Detect which cell encompasses the target text, then output its [x, y] center coordinate. 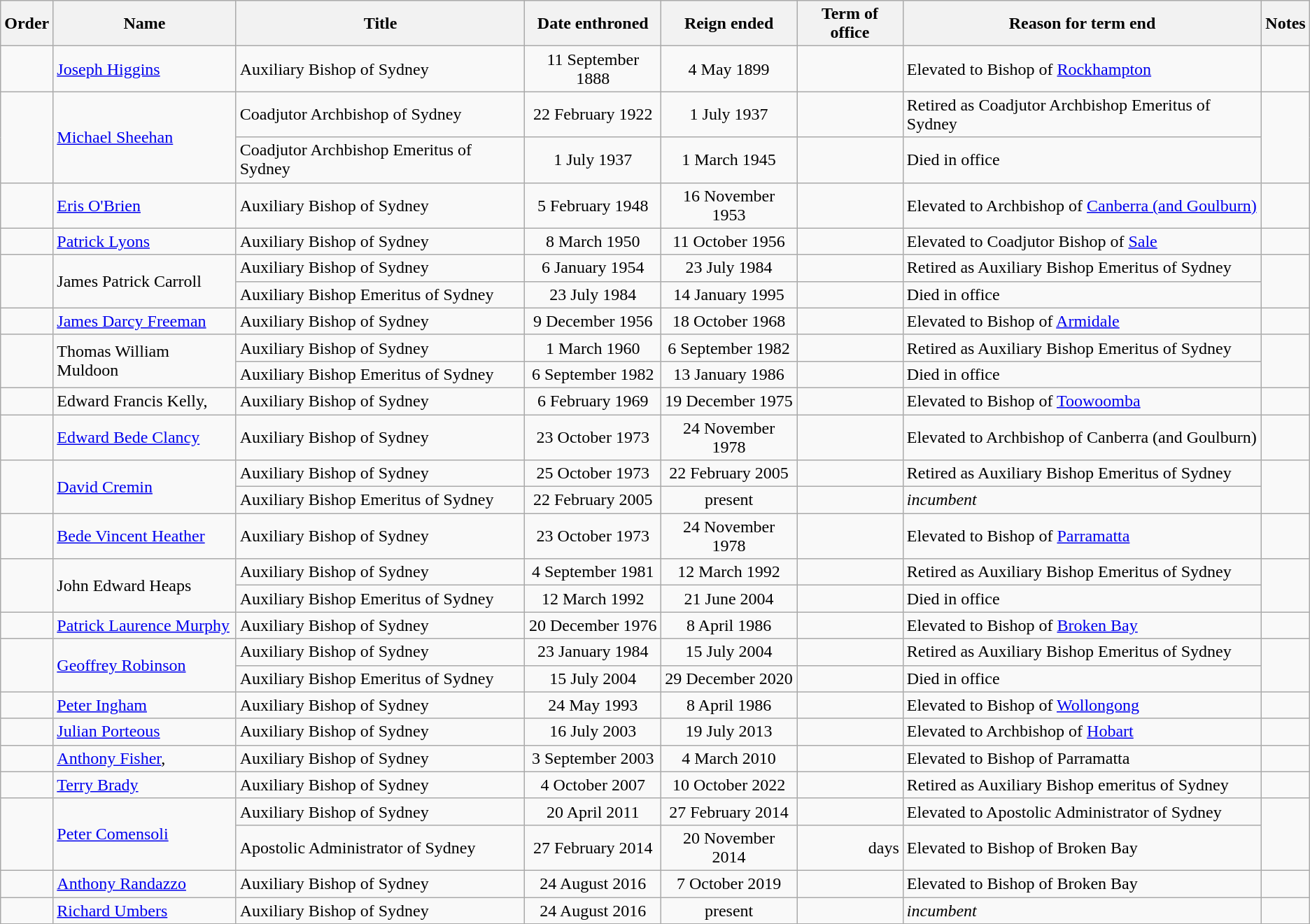
Peter Comensoli [144, 834]
Elevated to Bishop of Wollongong [1082, 705]
Elevated to Archbishop of Hobart [1082, 732]
19 December 1975 [729, 401]
Reign ended [729, 24]
20 November 2014 [729, 848]
Peter Ingham [144, 705]
24 May 1993 [593, 705]
John Edward Heaps [144, 585]
29 December 2020 [729, 678]
10 October 2022 [729, 785]
1 March 1945 [729, 159]
16 July 2003 [593, 732]
7 October 2019 [729, 883]
Term of office [850, 24]
20 April 2011 [593, 811]
Elevated to Apostolic Administrator of Sydney [1082, 811]
Eris O'Brien [144, 206]
23 January 1984 [593, 652]
Coadjutor Archbishop Emeritus of Sydney [381, 159]
Elevated to Coadjutor Bishop of Sale [1082, 241]
Anthony Fisher, [144, 758]
Richard Umbers [144, 910]
Reason for term end [1082, 24]
Coadjutor Archbishop of Sydney [381, 115]
5 February 1948 [593, 206]
22 February 1922 [593, 115]
Terry Brady [144, 785]
14 January 1995 [729, 294]
David Cremin [144, 487]
Notes [1286, 24]
Elevated to Bishop of Toowoomba [1082, 401]
Bede Vincent Heather [144, 536]
James Darcy Freeman [144, 321]
Order [27, 24]
Retired as Auxiliary Bishop emeritus of Sydney [1082, 785]
Elevated to Bishop of Rockhampton [1082, 69]
Edward Bede Clancy [144, 436]
James Patrick Carroll [144, 281]
11 October 1956 [729, 241]
Patrick Laurence Murphy [144, 625]
Anthony Randazzo [144, 883]
21 June 2004 [729, 599]
Date enthroned [593, 24]
19 July 2013 [729, 732]
9 December 1956 [593, 321]
Geoffrey Robinson [144, 665]
20 December 1976 [593, 625]
Elevated to Bishop of Armidale [1082, 321]
8 March 1950 [593, 241]
Name [144, 24]
11 September 1888 [593, 69]
Patrick Lyons [144, 241]
Joseph Higgins [144, 69]
Edward Francis Kelly, [144, 401]
Title [381, 24]
Michael Sheehan [144, 137]
25 October 1973 [593, 474]
Retired as Coadjutor Archbishop Emeritus of Sydney [1082, 115]
6 February 1969 [593, 401]
Apostolic Administrator of Sydney [381, 848]
13 January 1986 [729, 374]
1 March 1960 [593, 348]
6 January 1954 [593, 268]
16 November 1953 [729, 206]
Thomas William Muldoon [144, 361]
3 September 2003 [593, 758]
Julian Porteous [144, 732]
4 October 2007 [593, 785]
4 September 1981 [593, 572]
4 March 2010 [729, 758]
18 October 1968 [729, 321]
4 May 1899 [729, 69]
days [850, 848]
